Scan for the cell matching the given text and deliver its (X, Y) coordinate at center. 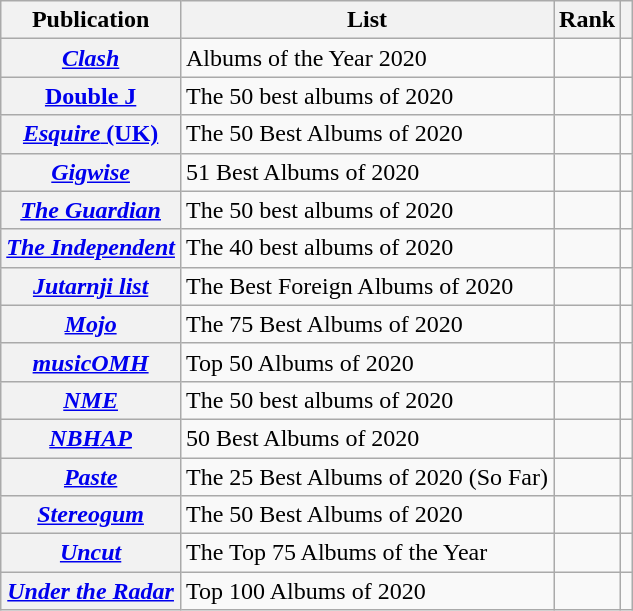
The Best Foreign Albums of 2020 (366, 286)
The 40 best albums of 2020 (366, 248)
The Guardian (91, 210)
The 75 Best Albums of 2020 (366, 324)
Uncut (91, 553)
Clash (91, 58)
The 25 Best Albums of 2020 (So Far) (366, 477)
Top 100 Albums of 2020 (366, 591)
Gigwise (91, 172)
Under the Radar (91, 591)
50 Best Albums of 2020 (366, 438)
musicOMH (91, 362)
List (366, 20)
Mojo (91, 324)
Stereogum (91, 515)
Paste (91, 477)
The Top 75 Albums of the Year (366, 553)
Jutarnji list (91, 286)
NBHAP (91, 438)
The Independent (91, 248)
Publication (91, 20)
51 Best Albums of 2020 (366, 172)
Rank (588, 20)
Esquire (UK) (91, 134)
Double J (91, 96)
Albums of the Year 2020 (366, 58)
Top 50 Albums of 2020 (366, 362)
NME (91, 400)
